Determine the [X, Y] coordinate at the center of the cell enclosing the given text.  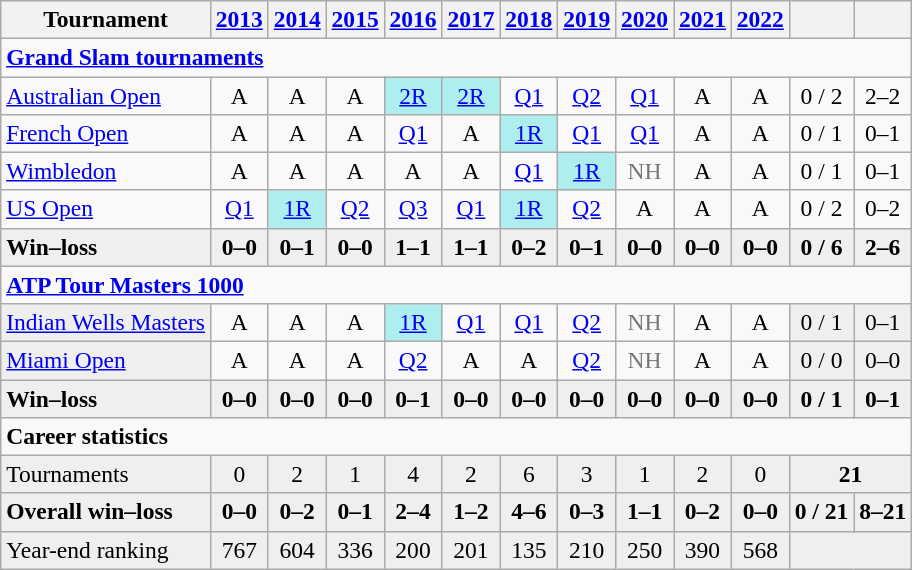
4–6 [529, 512]
568 [760, 550]
US Open [106, 209]
2021 [703, 19]
2016 [413, 19]
Overall win–loss [106, 512]
21 [850, 474]
604 [297, 550]
0 / 21 [821, 512]
0 / 6 [821, 247]
Australian Open [106, 95]
4 [413, 474]
1–2 [471, 512]
3 [587, 474]
2022 [760, 19]
Q3 [413, 209]
2019 [587, 19]
2–2 [883, 95]
Indian Wells Masters [106, 322]
Tournament [106, 19]
390 [703, 550]
2014 [297, 19]
250 [645, 550]
2–6 [883, 247]
Grand Slam tournaments [456, 57]
336 [355, 550]
2017 [471, 19]
201 [471, 550]
0 / 0 [821, 360]
135 [529, 550]
French Open [106, 133]
ATP Tour Masters 1000 [456, 285]
210 [587, 550]
200 [413, 550]
767 [239, 550]
Career statistics [456, 436]
2015 [355, 19]
Year-end ranking [106, 550]
2018 [529, 19]
6 [529, 474]
Miami Open [106, 360]
2–4 [413, 512]
Tournaments [106, 474]
0–3 [587, 512]
2020 [645, 19]
8–21 [883, 512]
Wimbledon [106, 171]
2013 [239, 19]
